Search for the cell housing the specified text and yield its [x, y] center coordinate. 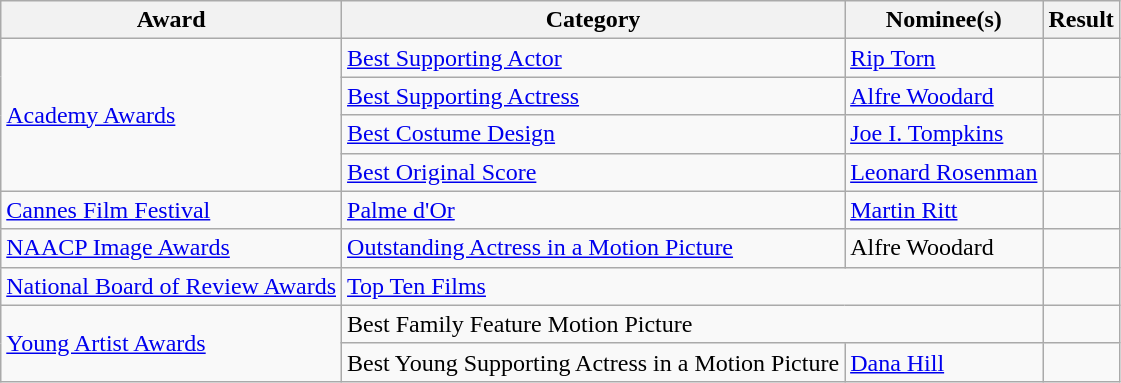
Academy Awards [172, 115]
Best Supporting Actor [594, 58]
Result [1081, 20]
Rip Torn [944, 58]
NAACP Image Awards [172, 248]
Outstanding Actress in a Motion Picture [594, 248]
Best Young Supporting Actress in a Motion Picture [594, 362]
Best Costume Design [594, 134]
Young Artist Awards [172, 343]
Best Original Score [594, 172]
Martin Ritt [944, 210]
Category [594, 20]
Cannes Film Festival [172, 210]
Joe I. Tompkins [944, 134]
Palme d'Or [594, 210]
Top Ten Films [692, 286]
Best Supporting Actress [594, 96]
National Board of Review Awards [172, 286]
Best Family Feature Motion Picture [692, 324]
Award [172, 20]
Leonard Rosenman [944, 172]
Dana Hill [944, 362]
Nominee(s) [944, 20]
